Determine the [x, y] coordinate at the center of the cell enclosing the given text.  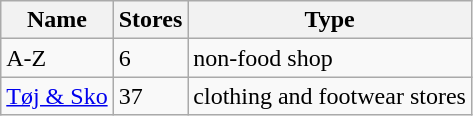
Tøj & Sko [57, 96]
6 [150, 58]
clothing and footwear stores [330, 96]
Stores [150, 20]
A-Z [57, 58]
Type [330, 20]
37 [150, 96]
Name [57, 20]
non-food shop [330, 58]
